Return [x, y] of the center of cell containing provided text 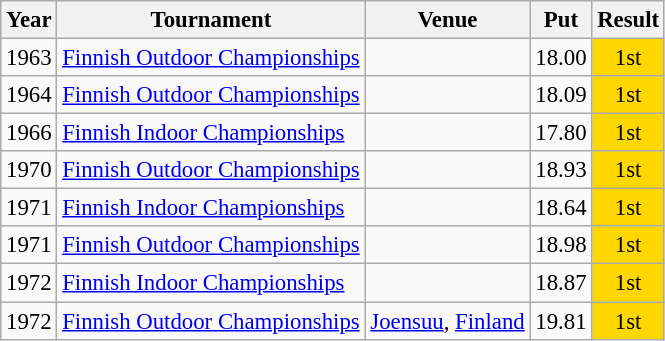
1966 [29, 133]
Year [29, 20]
Result [628, 20]
19.81 [561, 321]
18.64 [561, 208]
18.93 [561, 170]
18.09 [561, 95]
18.87 [561, 283]
Tournament [211, 20]
1964 [29, 95]
1970 [29, 170]
Joensuu, Finland [448, 321]
Venue [448, 20]
1963 [29, 58]
17.80 [561, 133]
Put [561, 20]
18.00 [561, 58]
18.98 [561, 245]
